Search for the cell housing the specified text and yield its [x, y] center coordinate. 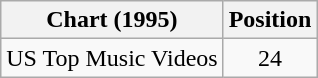
24 [270, 58]
Position [270, 20]
Chart (1995) [112, 20]
US Top Music Videos [112, 58]
